Provide the (X, Y) coordinate of the cell's center where the given text is located.  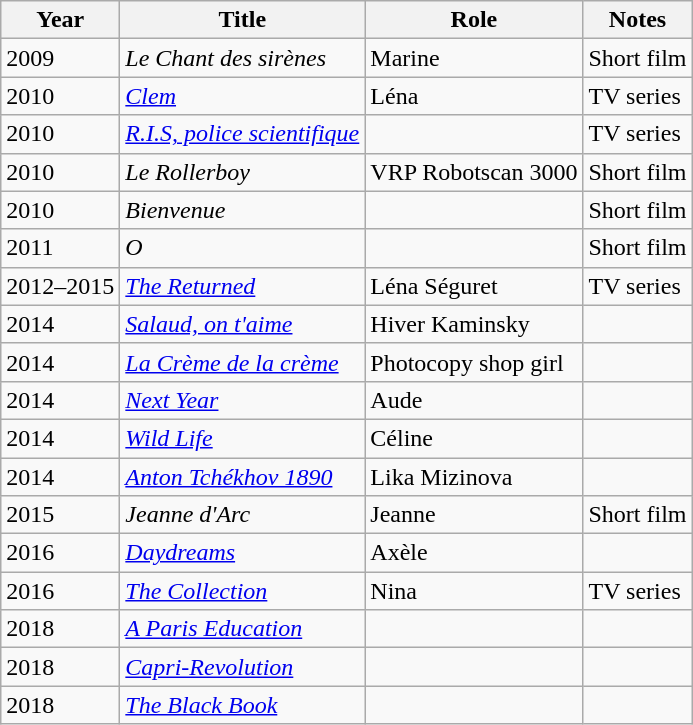
Anton Tchékhov 1890 (242, 477)
VRP Robotscan 3000 (474, 172)
Axèle (474, 553)
Hiver Kaminsky (474, 324)
The Returned (242, 286)
The Collection (242, 591)
Capri-Revolution (242, 667)
R.I.S, police scientifique (242, 134)
Role (474, 20)
Year (60, 20)
Wild Life (242, 438)
Léna (474, 96)
Notes (638, 20)
Daydreams (242, 553)
A Paris Education (242, 629)
Lika Mizinova (474, 477)
O (242, 248)
The Black Book (242, 705)
Le Rollerboy (242, 172)
Marine (474, 58)
2012–2015 (60, 286)
2011 (60, 248)
La Crème de la crème (242, 362)
Nina (474, 591)
2009 (60, 58)
Jeanne d'Arc (242, 515)
Céline (474, 438)
Photocopy shop girl (474, 362)
Léna Séguret (474, 286)
Jeanne (474, 515)
2015 (60, 515)
Clem (242, 96)
Next Year (242, 400)
Salaud, on t'aime (242, 324)
Bienvenue (242, 210)
Aude (474, 400)
Title (242, 20)
Le Chant des sirènes (242, 58)
